Output the [X, Y] coordinate of the center of the cell containing the given text.  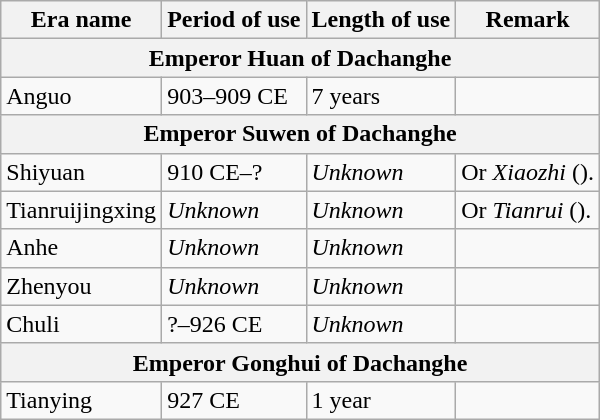
Tianying [82, 400]
Chuli [82, 324]
927 CE [234, 400]
903–909 CE [234, 96]
Remark [528, 20]
7 years [381, 96]
Emperor Suwen of Dachanghe [300, 134]
910 CE–? [234, 172]
Or Xiaozhi (). [528, 172]
Anguo [82, 96]
Anhe [82, 248]
Era name [82, 20]
Or Tianrui (). [528, 210]
Emperor Huan of Dachanghe [300, 58]
Length of use [381, 20]
Period of use [234, 20]
Emperor Gonghui of Dachanghe [300, 362]
Shiyuan [82, 172]
1 year [381, 400]
Zhenyou [82, 286]
Tianruijingxing [82, 210]
?–926 CE [234, 324]
